Search for the cell housing the specified text and yield its (X, Y) center coordinate. 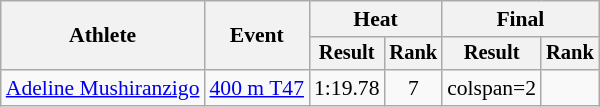
Event (257, 36)
colspan=2 (492, 88)
Athlete (103, 36)
7 (413, 88)
Final (520, 19)
Adeline Mushiranzigo (103, 88)
1:19.78 (346, 88)
Heat (376, 19)
400 m T47 (257, 88)
